Extract the [x, y] coordinate from the center of the cell holding the provided text.  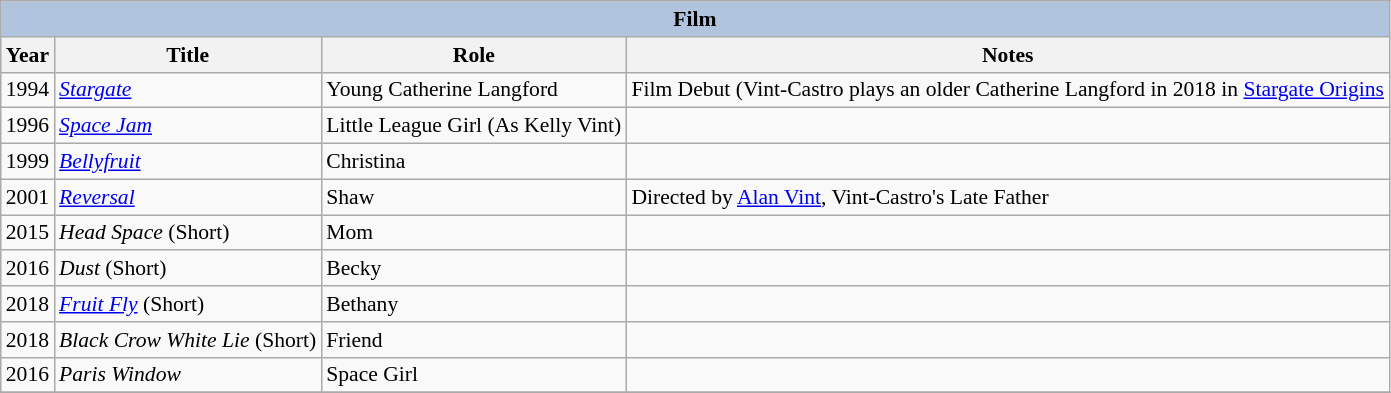
Film [695, 19]
Title [188, 55]
1999 [28, 162]
Paris Window [188, 375]
Friend [474, 340]
2015 [28, 233]
Becky [474, 269]
1994 [28, 90]
Directed by Alan Vint, Vint-Castro's Late Father [1008, 197]
Stargate [188, 90]
Space Jam [188, 126]
Black Crow White Lie (Short) [188, 340]
1996 [28, 126]
Christina [474, 162]
Dust (Short) [188, 269]
Young Catherine Langford [474, 90]
Space Girl [474, 375]
Head Space (Short) [188, 233]
Film Debut (Vint-Castro plays an older Catherine Langford in 2018 in Stargate Origins [1008, 90]
Bellyfruit [188, 162]
Year [28, 55]
2001 [28, 197]
Little League Girl (As Kelly Vint) [474, 126]
Fruit Fly (Short) [188, 304]
Shaw [474, 197]
Notes [1008, 55]
Mom [474, 233]
Role [474, 55]
Reversal [188, 197]
Bethany [474, 304]
